Return the (x, y) coordinate for the center point of the cell that contains the specified text.  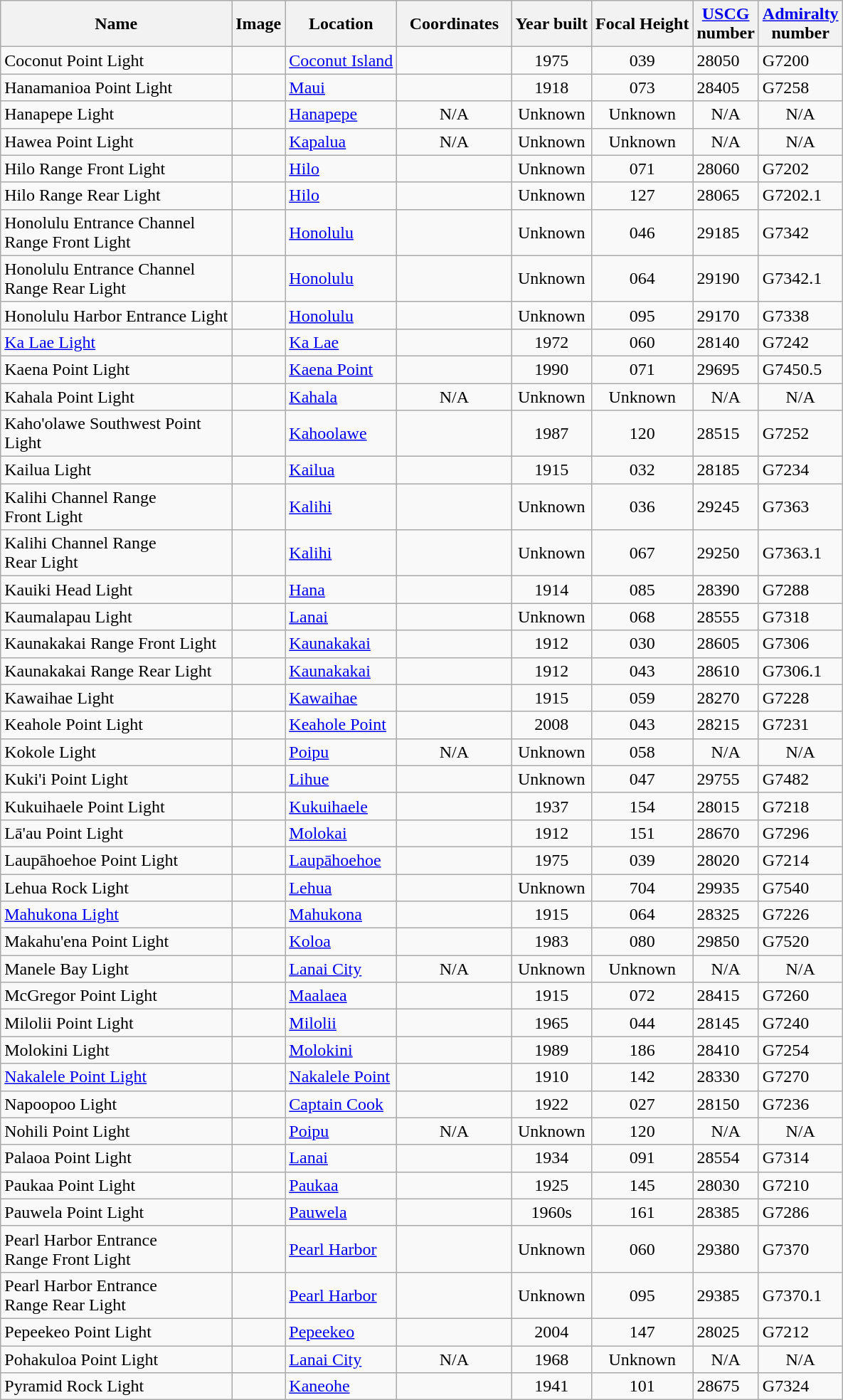
28515 (726, 434)
28555 (726, 617)
28145 (726, 1023)
1968 (552, 1359)
Hilo Range Front Light (117, 169)
059 (642, 698)
Kaunakakai Range Front Light (117, 644)
Molokini Light (117, 1050)
28150 (726, 1104)
085 (642, 590)
027 (642, 1104)
Kahoolawe (341, 434)
1934 (552, 1158)
Milolii Point Light (117, 1023)
Coordinates (454, 24)
28270 (726, 698)
Kaho'olawe Southwest PointLight (117, 434)
1925 (552, 1185)
G7214 (800, 860)
1960s (552, 1212)
Hana (341, 590)
Kahala (341, 396)
Hanapepe Light (117, 115)
29250 (726, 553)
29695 (726, 369)
Mahukona (341, 915)
28185 (726, 470)
G7314 (800, 1158)
1989 (552, 1050)
Nohili Point Light (117, 1131)
1937 (552, 806)
032 (642, 470)
G7296 (800, 833)
29245 (726, 507)
Hilo Range Rear Light (117, 196)
Koloa (341, 942)
Kawaihae Light (117, 698)
29755 (726, 779)
Manele Bay Light (117, 969)
G7363.1 (800, 553)
28415 (726, 996)
Kawaihae (341, 698)
Lehua Rock Light (117, 887)
G7520 (800, 942)
Focal Height (642, 24)
G7231 (800, 725)
186 (642, 1050)
Molokini (341, 1050)
Keahole Point (341, 725)
145 (642, 1185)
28385 (726, 1212)
Maui (341, 87)
G7450.5 (800, 369)
142 (642, 1077)
Pearl Harbor EntranceRange Rear Light (117, 1295)
Pauwela Point Light (117, 1212)
Palaoa Point Light (117, 1158)
Kaena Point Light (117, 369)
G7210 (800, 1185)
G7342.1 (800, 279)
067 (642, 553)
Lehua (341, 887)
G7270 (800, 1077)
28405 (726, 87)
G7258 (800, 87)
G7370.1 (800, 1295)
Pauwela (341, 1212)
1910 (552, 1077)
Kaneohe (341, 1386)
28025 (726, 1332)
Kalihi Channel RangeRear Light (117, 553)
Kailua Light (117, 470)
Hanamanioa Point Light (117, 87)
Paukaa (341, 1185)
Milolii (341, 1023)
G7306 (800, 644)
28050 (726, 60)
Coconut Island (341, 60)
G7540 (800, 887)
101 (642, 1386)
Hawea Point Light (117, 142)
047 (642, 779)
Kokole Light (117, 752)
091 (642, 1158)
29190 (726, 279)
068 (642, 617)
Maalaea (341, 996)
Keahole Point Light (117, 725)
G7252 (800, 434)
030 (642, 644)
Kukuihaele Point Light (117, 806)
G7254 (800, 1050)
Nakalele Point Light (117, 1077)
Kauiki Head Light (117, 590)
Kaumalapau Light (117, 617)
Coconut Point Light (117, 60)
G7306.1 (800, 671)
1987 (552, 434)
080 (642, 942)
1965 (552, 1023)
28670 (726, 833)
28605 (726, 644)
154 (642, 806)
044 (642, 1023)
Molokai (341, 833)
G7234 (800, 470)
G7324 (800, 1386)
2008 (552, 725)
G7236 (800, 1104)
Pyramid Rock Light (117, 1386)
G7212 (800, 1332)
1990 (552, 369)
Paukaa Point Light (117, 1185)
G7240 (800, 1023)
Kaena Point (341, 369)
1918 (552, 87)
Laupāhoehoe Point Light (117, 860)
147 (642, 1332)
Pohakuloa Point Light (117, 1359)
28330 (726, 1077)
1922 (552, 1104)
036 (642, 507)
29185 (726, 232)
Pepeekeo Point Light (117, 1332)
G7228 (800, 698)
28554 (726, 1158)
29380 (726, 1249)
G7482 (800, 779)
G7226 (800, 915)
G7242 (800, 342)
2004 (552, 1332)
046 (642, 232)
Ka Lae (341, 342)
058 (642, 752)
G7202 (800, 169)
Makahu'ena Point Light (117, 942)
1914 (552, 590)
Kaunakakai Range Rear Light (117, 671)
G7363 (800, 507)
151 (642, 833)
Ka Lae Light (117, 342)
Laupāhoehoe (341, 860)
Kukuihaele (341, 806)
Admiraltynumber (800, 24)
28140 (726, 342)
161 (642, 1212)
Napoopoo Light (117, 1104)
28610 (726, 671)
28015 (726, 806)
704 (642, 887)
Pepeekeo (341, 1332)
28325 (726, 915)
Name (117, 24)
Location (341, 24)
29385 (726, 1295)
1983 (552, 942)
Year built (552, 24)
G7260 (800, 996)
Lā'au Point Light (117, 833)
G7370 (800, 1249)
G7288 (800, 590)
Kailua (341, 470)
Lihue (341, 779)
USCGnumber (726, 24)
G7286 (800, 1212)
G7218 (800, 806)
G7338 (800, 315)
Image (259, 24)
G7318 (800, 617)
Pearl Harbor EntranceRange Front Light (117, 1249)
1972 (552, 342)
Hanapepe (341, 115)
McGregor Point Light (117, 996)
Mahukona Light (117, 915)
28675 (726, 1386)
Honolulu Entrance ChannelRange Rear Light (117, 279)
1941 (552, 1386)
072 (642, 996)
Nakalele Point (341, 1077)
Kahala Point Light (117, 396)
28215 (726, 725)
Honolulu Harbor Entrance Light (117, 315)
127 (642, 196)
28030 (726, 1185)
Kalihi Channel RangeFront Light (117, 507)
29935 (726, 887)
Kuki'i Point Light (117, 779)
29170 (726, 315)
Kapalua (341, 142)
28065 (726, 196)
Honolulu Entrance ChannelRange Front Light (117, 232)
073 (642, 87)
28020 (726, 860)
29850 (726, 942)
28390 (726, 590)
G7200 (800, 60)
28060 (726, 169)
Captain Cook (341, 1104)
28410 (726, 1050)
G7202.1 (800, 196)
G7342 (800, 232)
